Search for the cell housing the specified text and yield its (X, Y) center coordinate. 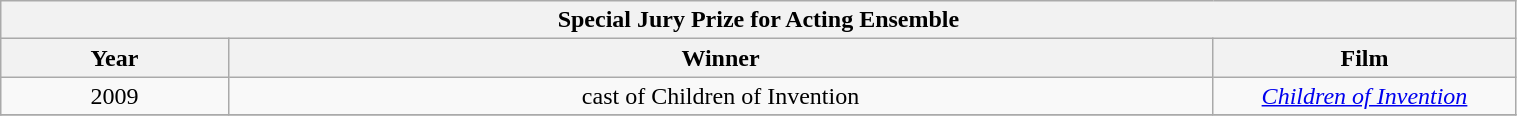
Special Jury Prize for Acting Ensemble (758, 20)
cast of Children of Invention (720, 96)
Film (1364, 58)
Winner (720, 58)
Year (114, 58)
2009 (114, 96)
Children of Invention (1364, 96)
